Pinpoint the cell where the given text exists, returning its (X, Y) midpoint coordinate. 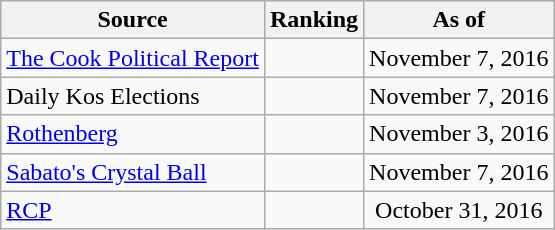
Sabato's Crystal Ball (133, 172)
November 3, 2016 (459, 134)
Source (133, 20)
Rothenberg (133, 134)
RCP (133, 210)
As of (459, 20)
October 31, 2016 (459, 210)
Daily Kos Elections (133, 96)
The Cook Political Report (133, 58)
Ranking (314, 20)
